For the text-containing cell, return its midpoint in (X, Y) coordinate format. 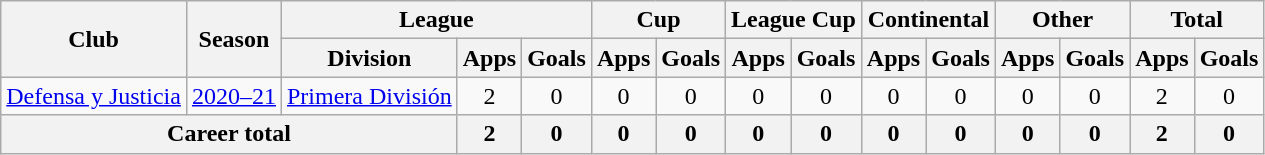
Division (369, 58)
Primera División (369, 96)
League Cup (794, 20)
Other (1062, 20)
League (436, 20)
Cup (658, 20)
Defensa y Justicia (94, 96)
2020–21 (234, 96)
Career total (229, 134)
Total (1197, 20)
Continental (928, 20)
Club (94, 39)
Season (234, 39)
